Return [x, y] of the center of cell containing provided text 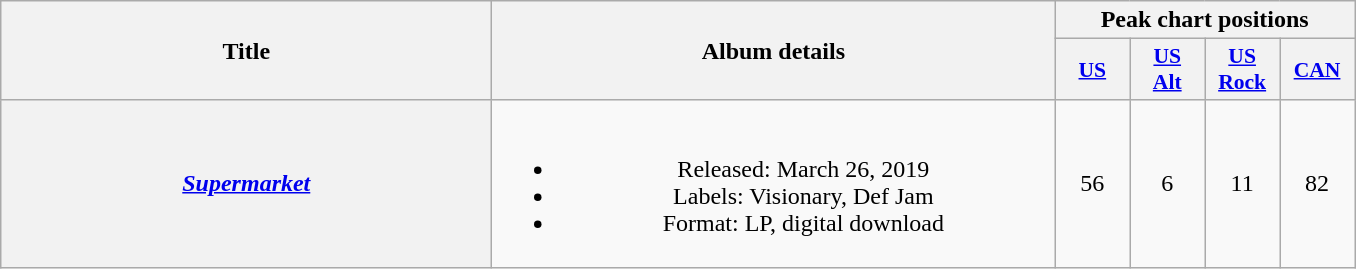
11 [1242, 184]
82 [1318, 184]
6 [1168, 184]
Supermarket [246, 184]
USRock [1242, 70]
Title [246, 50]
Peak chart positions [1205, 20]
Released: March 26, 2019Labels: Visionary, Def JamFormat: LP, digital download [774, 184]
US [1092, 70]
Album details [774, 50]
USAlt [1168, 70]
56 [1092, 184]
CAN [1318, 70]
